Search for the cell housing the specified text and yield its [x, y] center coordinate. 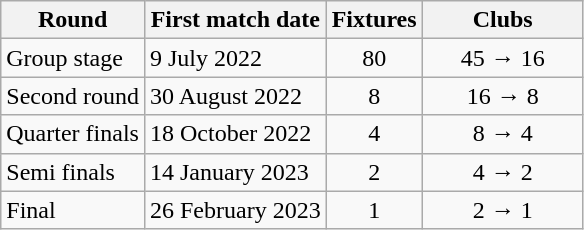
Fixtures [374, 20]
Second round [73, 96]
Group stage [73, 58]
45 → 16 [502, 58]
80 [374, 58]
1 [374, 210]
4 [374, 134]
2 [374, 172]
30 August 2022 [235, 96]
26 February 2023 [235, 210]
Final [73, 210]
8 → 4 [502, 134]
16 → 8 [502, 96]
First match date [235, 20]
2 → 1 [502, 210]
Semi finals [73, 172]
18 October 2022 [235, 134]
Round [73, 20]
Quarter finals [73, 134]
14 January 2023 [235, 172]
9 July 2022 [235, 58]
Clubs [502, 20]
8 [374, 96]
4 → 2 [502, 172]
